Identify which cell holds the provided text, then report its (x, y) central coordinate. 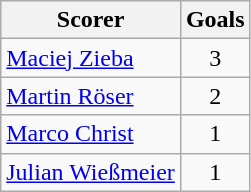
Maciej Zieba (91, 58)
3 (215, 58)
Martin Röser (91, 96)
Scorer (91, 20)
Marco Christ (91, 134)
Goals (215, 20)
2 (215, 96)
Julian Wießmeier (91, 172)
